Return (X, Y) of the center of cell containing provided text 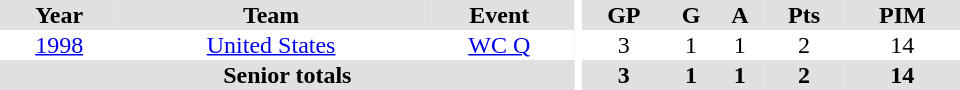
G (691, 15)
1998 (59, 45)
Senior totals (288, 75)
Pts (804, 15)
Event (500, 15)
A (740, 15)
Year (59, 15)
PIM (902, 15)
WC Q (500, 45)
GP (624, 15)
Team (271, 15)
United States (271, 45)
